Provide the (X, Y) coordinate of the cell's center where the given text is located.  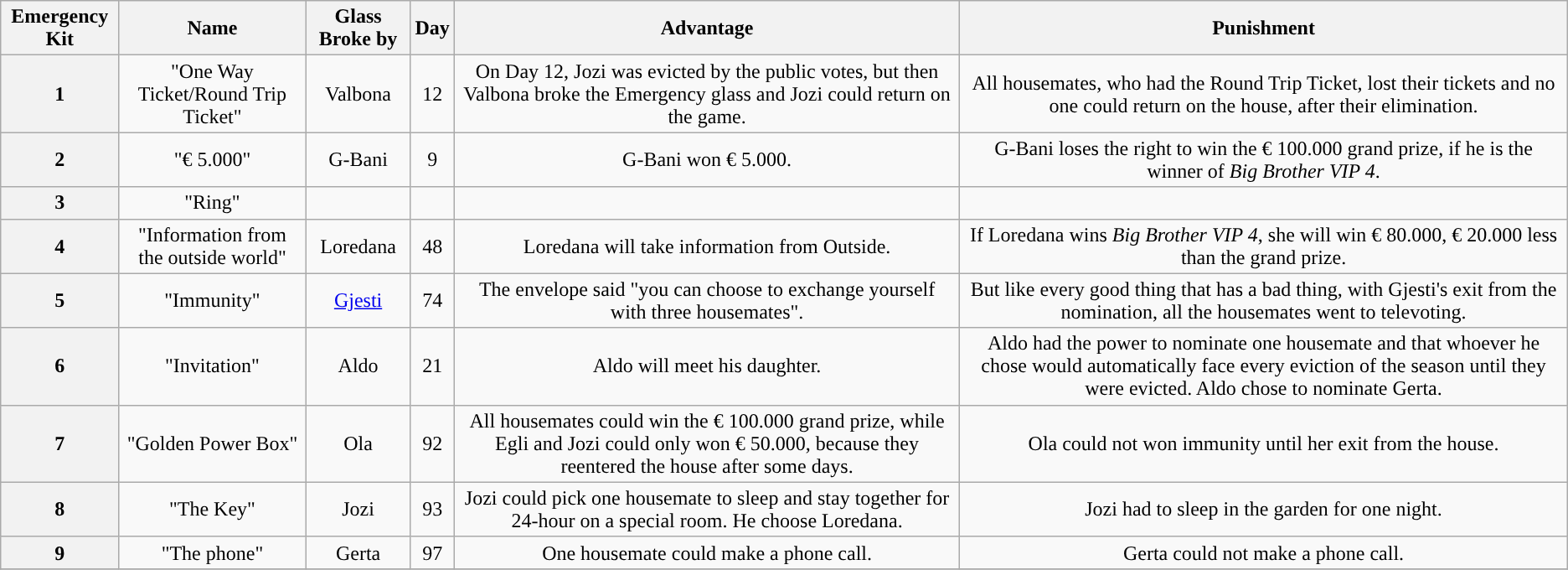
"Immunity" (213, 300)
Aldo will meet his daughter. (707, 366)
All housemates, who had the Round Trip Ticket, lost their tickets and no one could return on the house, after their elimination. (1263, 94)
Glass Broke by (358, 28)
Jozi (358, 510)
G-Bani (358, 159)
"Golden Power Box" (213, 443)
97 (432, 552)
The envelope said "you can choose to exchange yourself with three housemates". (707, 300)
Valbona (358, 94)
But like every good thing that has a bad thing, with Gjesti's exit from the nomination, all the housemates went to televoting. (1263, 300)
Ola (358, 443)
48 (432, 246)
"€ 5.000" (213, 159)
If Loredana wins Big Brother VIP 4, she will win € 80.000, € 20.000 less than the grand prize. (1263, 246)
6 (60, 366)
Aldo (358, 366)
Ola could not won immunity until her exit from the house. (1263, 443)
"One Way Ticket/Round Trip Ticket" (213, 94)
1 (60, 94)
Name (213, 28)
Jozi could pick one housemate to sleep and stay together for 24-hour on a special room. He choose Loredana. (707, 510)
Gjesti (358, 300)
8 (60, 510)
G-Bani won € 5.000. (707, 159)
"The phone" (213, 552)
3 (60, 203)
92 (432, 443)
21 (432, 366)
93 (432, 510)
Jozi had to sleep in the garden for one night. (1263, 510)
4 (60, 246)
G-Bani loses the right to win the € 100.000 grand prize, if he is the winner of Big Brother VIP 4. (1263, 159)
Gerta (358, 552)
5 (60, 300)
All housemates could win the € 100.000 grand prize, while Egli and Jozi could only won € 50.000, because they reentered the house after some days. (707, 443)
Punishment (1263, 28)
"The Key" (213, 510)
"Information from the outside world" (213, 246)
Loredana will take information from Outside. (707, 246)
Loredana (358, 246)
"Ring" (213, 203)
Day (432, 28)
Emergency Kit (60, 28)
One housemate could make a phone call. (707, 552)
2 (60, 159)
12 (432, 94)
Gerta could not make a phone call. (1263, 552)
7 (60, 443)
74 (432, 300)
On Day 12, Jozi was evicted by the public votes, but then Valbona broke the Emergency glass and Jozi could return on the game. (707, 94)
Advantage (707, 28)
"Invitation" (213, 366)
